Identify which cell holds the provided text, then report its [x, y] central coordinate. 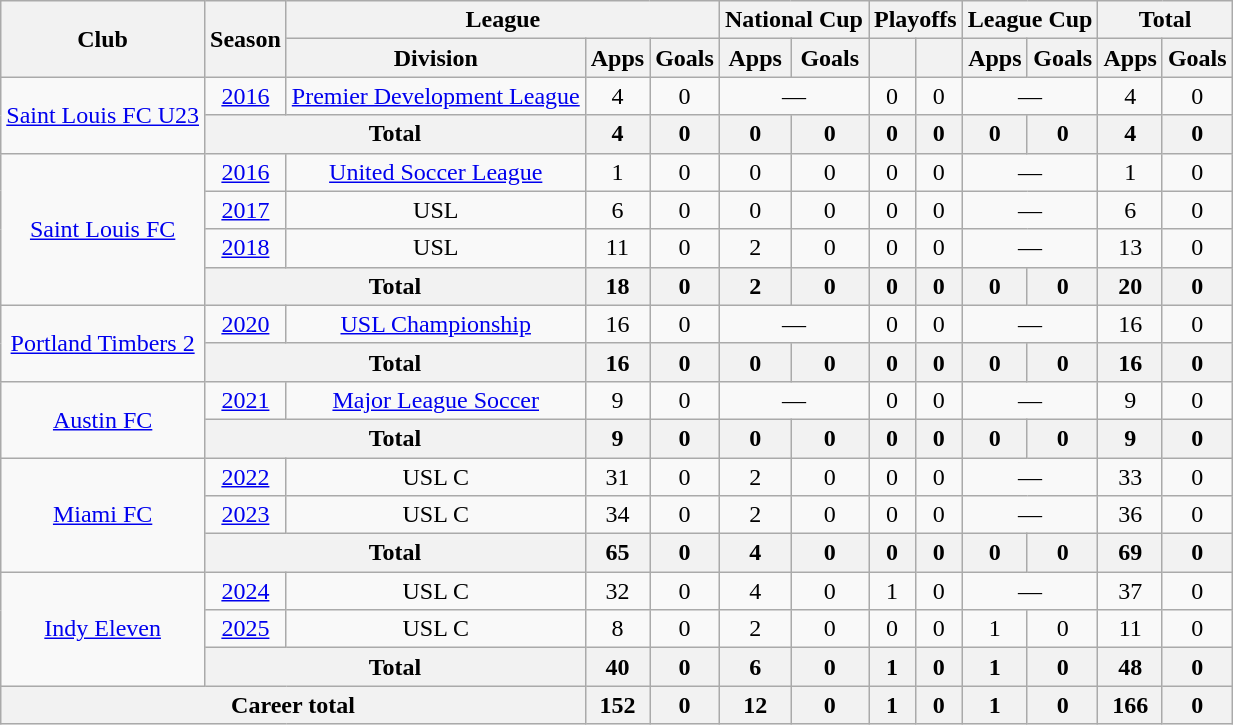
Indy Eleven [103, 629]
2020 [246, 324]
USL Championship [436, 324]
48 [1130, 667]
2024 [246, 591]
National Cup [794, 20]
Major League Soccer [436, 400]
13 [1130, 248]
2017 [246, 210]
37 [1130, 591]
Saint Louis FC U23 [103, 115]
Season [246, 39]
33 [1130, 477]
Saint Louis FC [103, 229]
18 [617, 286]
2023 [246, 515]
40 [617, 667]
Club [103, 39]
152 [617, 705]
Austin FC [103, 419]
34 [617, 515]
Miami FC [103, 515]
12 [755, 705]
8 [617, 629]
65 [617, 553]
Portland Timbers 2 [103, 343]
United Soccer League [436, 172]
20 [1130, 286]
Career total [293, 705]
32 [617, 591]
2022 [246, 477]
League Cup [1030, 20]
Premier Development League [436, 96]
Division [436, 58]
League [502, 20]
2018 [246, 248]
36 [1130, 515]
69 [1130, 553]
31 [617, 477]
Playoffs [915, 20]
166 [1130, 705]
2021 [246, 400]
2025 [246, 629]
